From the cell containing the given text, extract its center point as (x, y) coordinate. 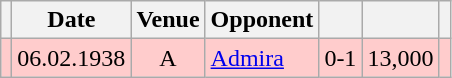
13,000 (400, 58)
0-1 (340, 58)
Opponent (262, 20)
Date (72, 20)
Venue (168, 20)
Admira (262, 58)
A (168, 58)
06.02.1938 (72, 58)
